Extract the [x, y] coordinate from the center of the cell holding the provided text.  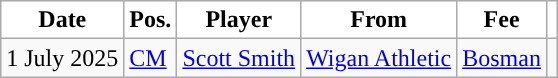
Scott Smith [239, 58]
1 July 2025 [62, 58]
Pos. [150, 20]
Bosman [502, 58]
Wigan Athletic [379, 58]
Date [62, 20]
From [379, 20]
Player [239, 20]
CM [150, 58]
Fee [502, 20]
